From the cell containing the given text, extract its center point as [x, y] coordinate. 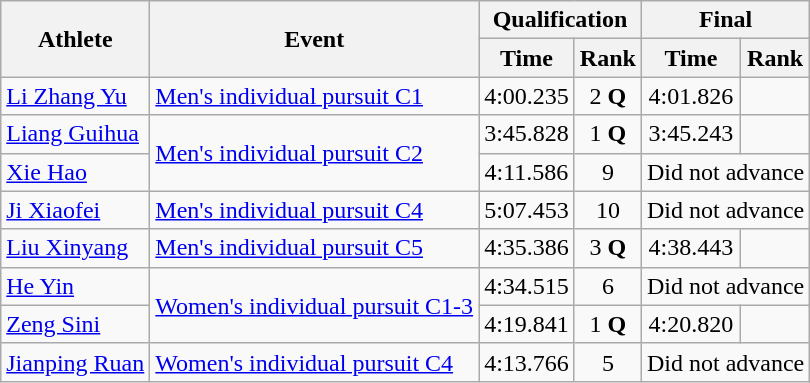
4:00.235 [527, 96]
10 [608, 210]
Event [314, 39]
Liang Guihua [76, 134]
Men's individual pursuit C1 [314, 96]
Men's individual pursuit C2 [314, 153]
6 [608, 286]
4:20.820 [690, 324]
Liu Xinyang [76, 248]
Athlete [76, 39]
2 Q [608, 96]
Ji Xiaofei [76, 210]
He Yin [76, 286]
Men's individual pursuit C5 [314, 248]
9 [608, 172]
4:35.386 [527, 248]
Women's individual pursuit C1-3 [314, 305]
Qualification [560, 20]
4:01.826 [690, 96]
4:19.841 [527, 324]
5 [608, 362]
3 Q [608, 248]
Men's individual pursuit C4 [314, 210]
4:13.766 [527, 362]
4:34.515 [527, 286]
Li Zhang Yu [76, 96]
3:45.243 [690, 134]
4:11.586 [527, 172]
Women's individual pursuit C4 [314, 362]
Final [725, 20]
Zeng Sini [76, 324]
3:45.828 [527, 134]
Jianping Ruan [76, 362]
4:38.443 [690, 248]
Xie Hao [76, 172]
5:07.453 [527, 210]
